Return (x, y) of the center of cell containing provided text 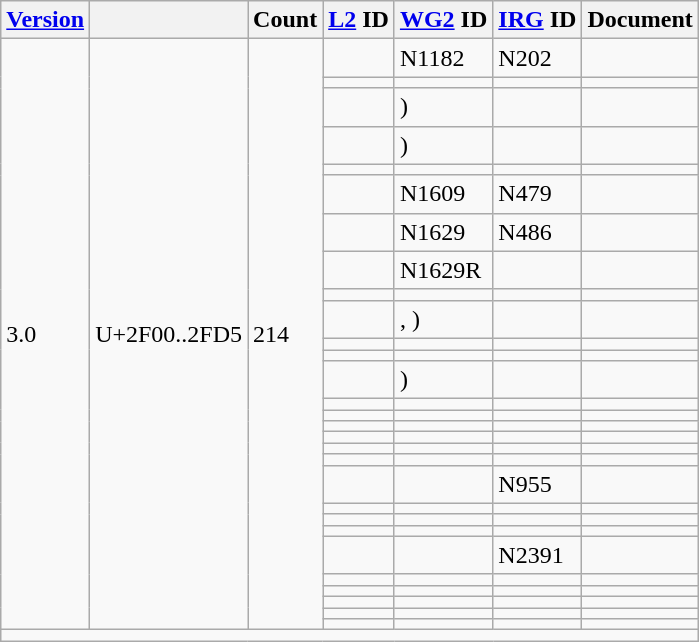
N486 (538, 232)
Count (286, 20)
IRG ID (538, 20)
WG2 ID (443, 20)
N1609 (443, 194)
N2391 (538, 555)
Version (46, 20)
N1629 (443, 232)
N1182 (443, 58)
N955 (538, 484)
214 (286, 334)
, ) (443, 319)
N479 (538, 194)
N202 (538, 58)
L2 ID (359, 20)
N1629R (443, 270)
3.0 (46, 334)
Document (640, 20)
U+2F00..2FD5 (169, 334)
